Provide the (X, Y) coordinate of the cell's center where the given text is located.  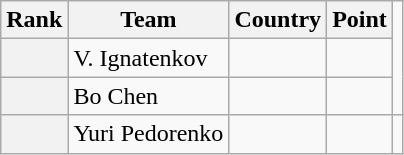
Point (360, 20)
Rank (34, 20)
Bo Chen (148, 96)
Yuri Pedorenko (148, 134)
Country (278, 20)
V. Ignatenkov (148, 58)
Team (148, 20)
